Extract the (X, Y) coordinate from the center of the cell holding the provided text.  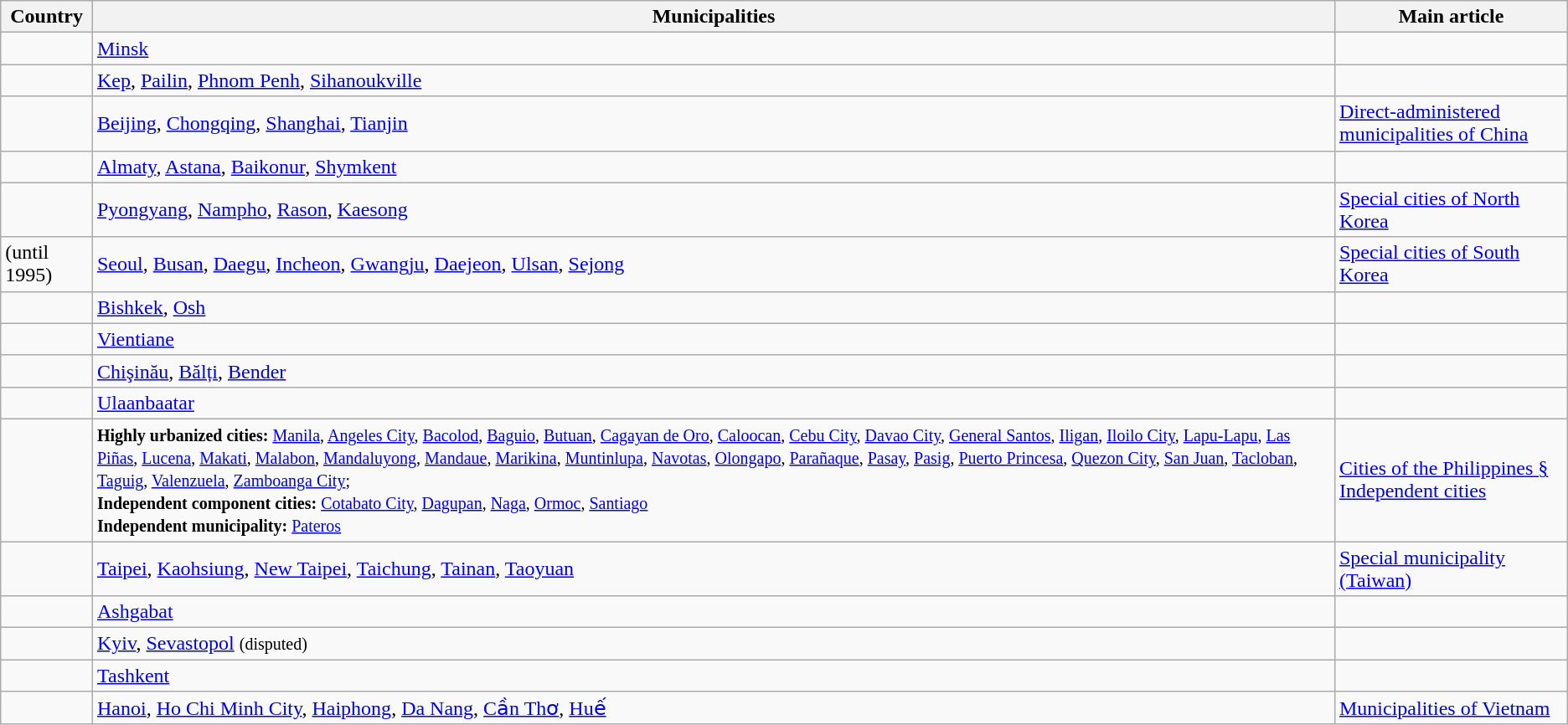
Tashkent (714, 676)
Municipalities (714, 17)
Special cities of North Korea (1451, 209)
Main article (1451, 17)
Ashgabat (714, 612)
Minsk (714, 49)
Municipalities of Vietnam (1451, 708)
Kyiv, Sevastopol (disputed) (714, 644)
Hanoi, Ho Chi Minh City, Haiphong, Da Nang, Cần Thơ, Huế (714, 708)
(until 1995) (47, 265)
Pyongyang, Nampho, Rason, Kaesong (714, 209)
Country (47, 17)
Chişinău, Bălți, Bender (714, 371)
Seoul, Busan, Daegu, Incheon, Gwangju, Daejeon, Ulsan, Sejong (714, 265)
Special municipality (Taiwan) (1451, 568)
Almaty, Astana, Baikonur, Shymkent (714, 167)
Ulaanbaatar (714, 403)
Special cities of South Korea (1451, 265)
Vientiane (714, 339)
Kep, Pailin, Phnom Penh, Sihanoukville (714, 80)
Cities of the Philippines § Independent cities (1451, 480)
Taipei, Kaohsiung, New Taipei, Taichung, Tainan, Taoyuan (714, 568)
Bishkek, Osh (714, 307)
Direct-administered municipalities of China (1451, 124)
Beijing, Chongqing, Shanghai, Tianjin (714, 124)
